Find where the given text appears and provide that cell's center as (X, Y) coordinate. 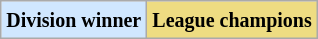
League champions (232, 20)
Division winner (74, 20)
